Provide the (X, Y) coordinate of the cell's center where the given text is located.  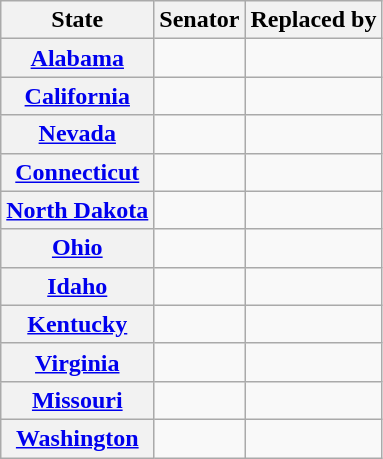
California (78, 96)
Ohio (78, 248)
Nevada (78, 134)
Senator (200, 20)
Alabama (78, 58)
Missouri (78, 400)
Connecticut (78, 172)
North Dakota (78, 210)
Kentucky (78, 324)
Idaho (78, 286)
Replaced by (314, 20)
Virginia (78, 362)
State (78, 20)
Washington (78, 438)
